Capture the cell that displays the provided text and extract its (x, y) central coordinate. 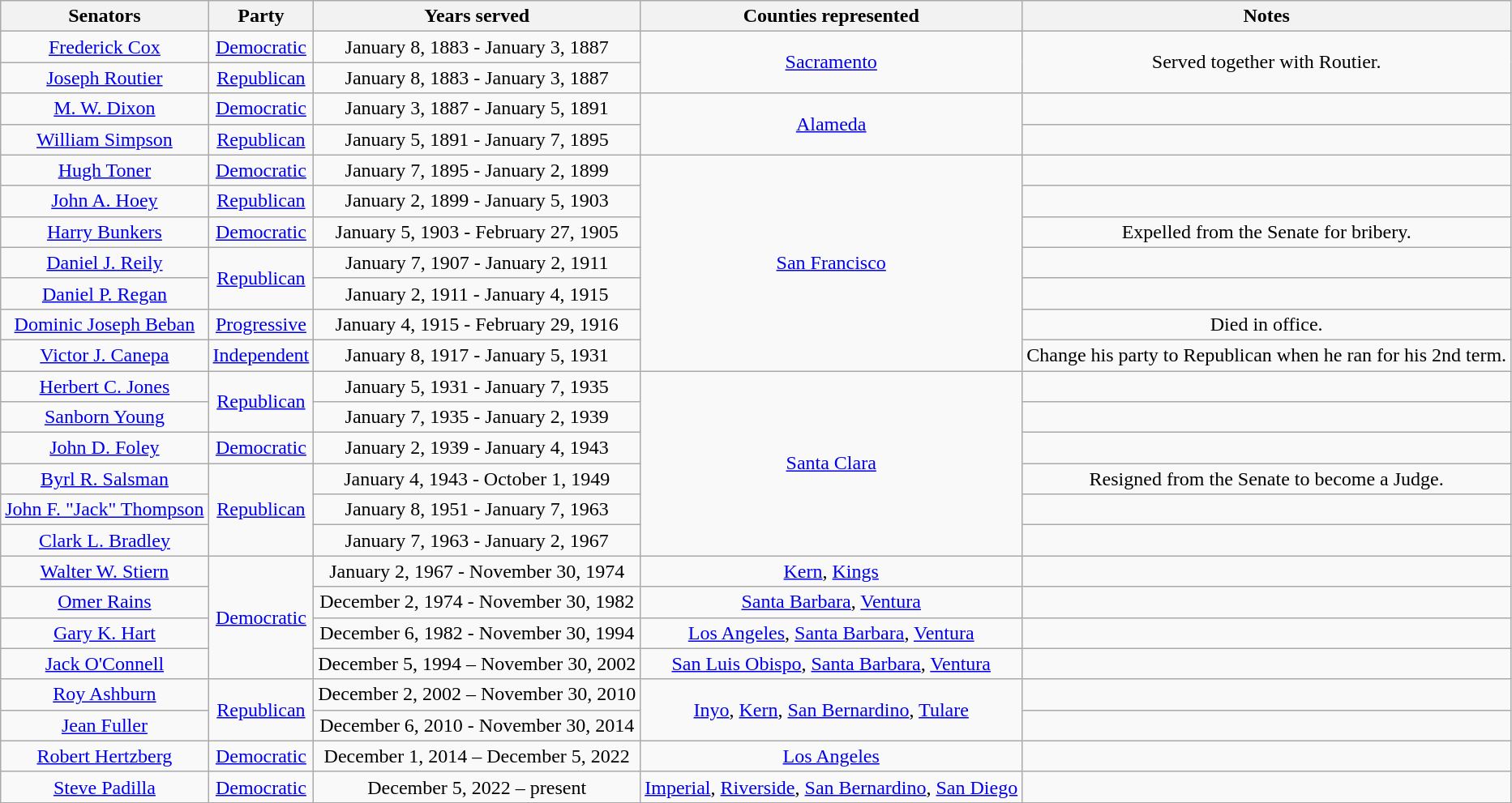
Resigned from the Senate to become a Judge. (1266, 479)
January 8, 1951 - January 7, 1963 (477, 510)
Hugh Toner (105, 170)
Kern, Kings (832, 571)
January 7, 1907 - January 2, 1911 (477, 263)
January 4, 1943 - October 1, 1949 (477, 479)
January 7, 1963 - January 2, 1967 (477, 540)
Change his party to Republican when he ran for his 2nd term. (1266, 355)
Walter W. Stiern (105, 571)
Independent (261, 355)
January 7, 1895 - January 2, 1899 (477, 170)
January 4, 1915 - February 29, 1916 (477, 324)
Senators (105, 16)
Harry Bunkers (105, 232)
Jack O'Connell (105, 664)
John D. Foley (105, 448)
Daniel P. Regan (105, 293)
Counties represented (832, 16)
Alameda (832, 124)
Victor J. Canepa (105, 355)
Died in office. (1266, 324)
December 2, 2002 – November 30, 2010 (477, 694)
January 7, 1935 - January 2, 1939 (477, 417)
Clark L. Bradley (105, 540)
Imperial, Riverside, San Bernardino, San Diego (832, 787)
Dominic Joseph Beban (105, 324)
December 1, 2014 – December 5, 2022 (477, 756)
Expelled from the Senate for bribery. (1266, 232)
Joseph Routier (105, 78)
Los Angeles (832, 756)
Daniel J. Reily (105, 263)
Herbert C. Jones (105, 387)
Progressive (261, 324)
Served together with Routier. (1266, 62)
Gary K. Hart (105, 633)
William Simpson (105, 139)
December 5, 1994 – November 30, 2002 (477, 664)
M. W. Dixon (105, 109)
January 2, 1911 - January 4, 1915 (477, 293)
January 2, 1899 - January 5, 1903 (477, 201)
Jean Fuller (105, 725)
Frederick Cox (105, 47)
January 2, 1939 - January 4, 1943 (477, 448)
January 5, 1891 - January 7, 1895 (477, 139)
December 6, 2010 - November 30, 2014 (477, 725)
January 5, 1903 - February 27, 1905 (477, 232)
Party (261, 16)
Byrl R. Salsman (105, 479)
John A. Hoey (105, 201)
Santa Clara (832, 463)
December 2, 1974 - November 30, 1982 (477, 602)
San Francisco (832, 263)
Sacramento (832, 62)
December 5, 2022 – present (477, 787)
January 8, 1917 - January 5, 1931 (477, 355)
Robert Hertzberg (105, 756)
Inyo, Kern, San Bernardino, Tulare (832, 710)
Roy Ashburn (105, 694)
Santa Barbara, Ventura (832, 602)
Sanborn Young (105, 417)
Steve Padilla (105, 787)
Omer Rains (105, 602)
Notes (1266, 16)
January 5, 1931 - January 7, 1935 (477, 387)
San Luis Obispo, Santa Barbara, Ventura (832, 664)
January 2, 1967 - November 30, 1974 (477, 571)
January 3, 1887 - January 5, 1891 (477, 109)
John F. "Jack" Thompson (105, 510)
Los Angeles, Santa Barbara, Ventura (832, 633)
Years served (477, 16)
December 6, 1982 - November 30, 1994 (477, 633)
